Return [X, Y] of the center of cell containing provided text 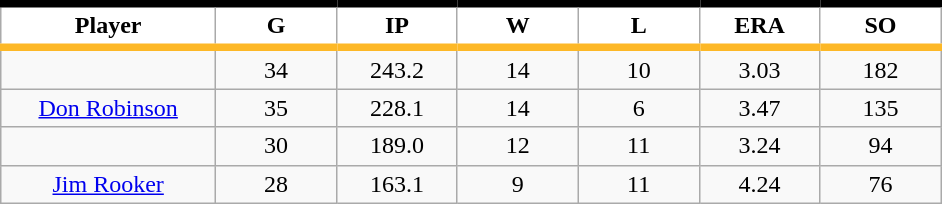
L [638, 26]
76 [880, 184]
135 [880, 108]
6 [638, 108]
W [518, 26]
9 [518, 184]
30 [276, 146]
35 [276, 108]
10 [638, 68]
163.1 [396, 184]
3.47 [760, 108]
SO [880, 26]
Don Robinson [108, 108]
94 [880, 146]
4.24 [760, 184]
12 [518, 146]
IP [396, 26]
Player [108, 26]
189.0 [396, 146]
34 [276, 68]
ERA [760, 26]
3.03 [760, 68]
Jim Rooker [108, 184]
3.24 [760, 146]
28 [276, 184]
228.1 [396, 108]
243.2 [396, 68]
G [276, 26]
182 [880, 68]
